Scan for the cell matching the given text and deliver its [x, y] coordinate at center. 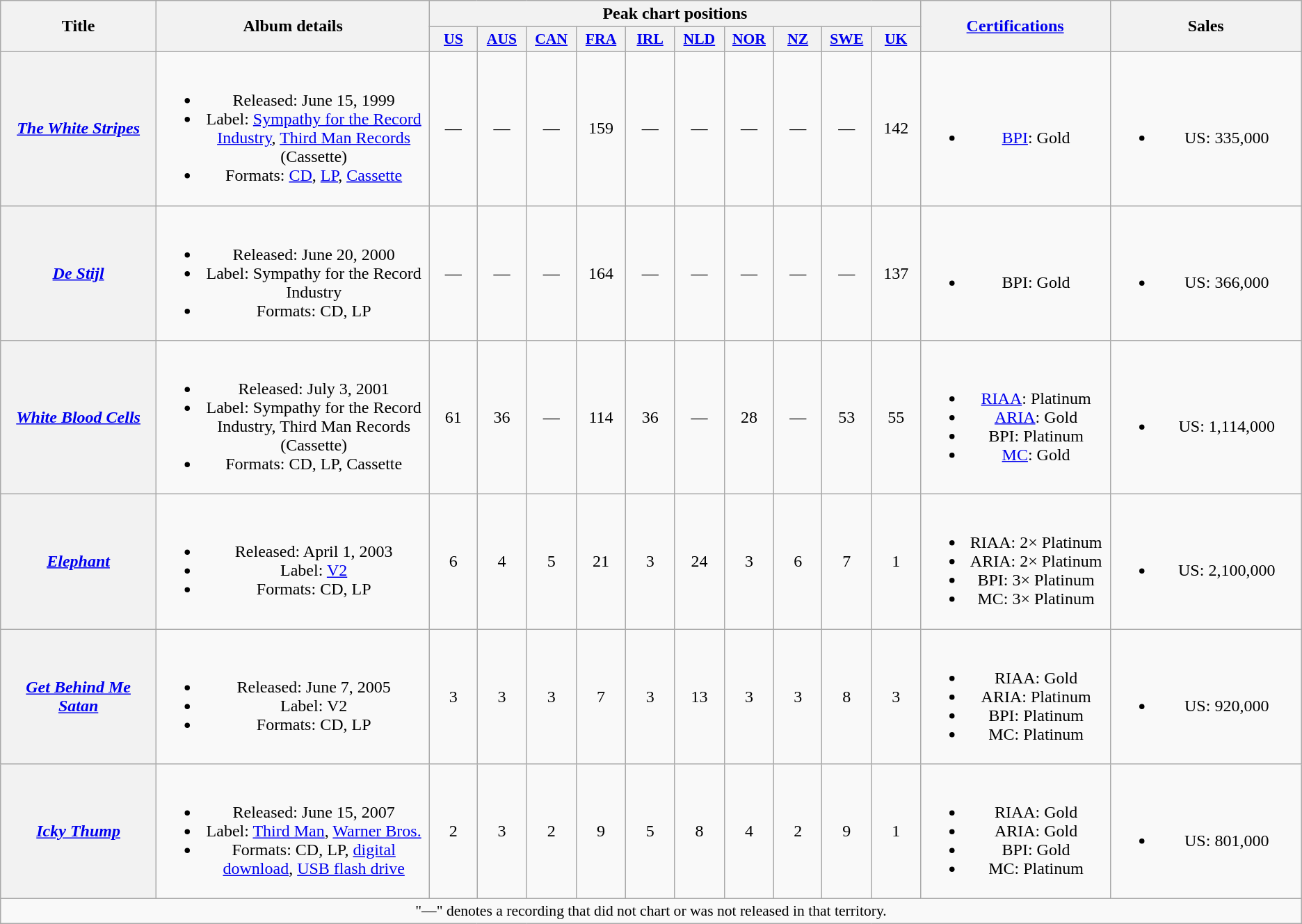
Released: June 15, 2007Label: Third Man, Warner Bros.Formats: CD, LP, digital download, USB flash drive [292, 832]
Released: June 20, 2000Label: Sympathy for the Record IndustryFormats: CD, LP [292, 273]
Get Behind Me Satan [79, 697]
164 [601, 273]
Released: June 15, 1999Label: Sympathy for the Record Industry, Third Man Records (Cassette)Formats: CD, LP, Cassette [292, 128]
159 [601, 128]
142 [896, 128]
De Stijl [79, 273]
IRL [650, 40]
55 [896, 417]
US: 1,114,000 [1206, 417]
US: 366,000 [1206, 273]
Released: July 3, 2001Label: Sympathy for the Record Industry, Third Man Records (Cassette)Formats: CD, LP, Cassette [292, 417]
RIAA: 2× PlatinumARIA: 2× PlatinumBPI: 3× PlatinumMC: 3× Platinum [1015, 562]
"—" denotes a recording that did not chart or was not released in that territory. [651, 911]
Peak chart positions [675, 14]
Icky Thump [79, 832]
SWE [846, 40]
114 [601, 417]
137 [896, 273]
21 [601, 562]
US: 335,000 [1206, 128]
RIAA: GoldARIA: PlatinumBPI: PlatinumMC: Platinum [1015, 697]
US: 801,000 [1206, 832]
Certifications [1015, 26]
13 [700, 697]
53 [846, 417]
Elephant [79, 562]
NLD [700, 40]
Album details [292, 26]
24 [700, 562]
The White Stripes [79, 128]
White Blood Cells [79, 417]
Title [79, 26]
Released: June 7, 2005Label: V2Formats: CD, LP [292, 697]
US: 920,000 [1206, 697]
28 [749, 417]
CAN [552, 40]
RIAA: GoldARIA: GoldBPI: GoldMC: Platinum [1015, 832]
UK [896, 40]
Released: April 1, 2003Label: V2Formats: CD, LP [292, 562]
US: 2,100,000 [1206, 562]
NOR [749, 40]
61 [453, 417]
RIAA: PlatinumARIA: GoldBPI: PlatinumMC: Gold [1015, 417]
Sales [1206, 26]
US [453, 40]
NZ [798, 40]
AUS [502, 40]
FRA [601, 40]
